Scan for the cell matching the given text and deliver its (x, y) coordinate at center. 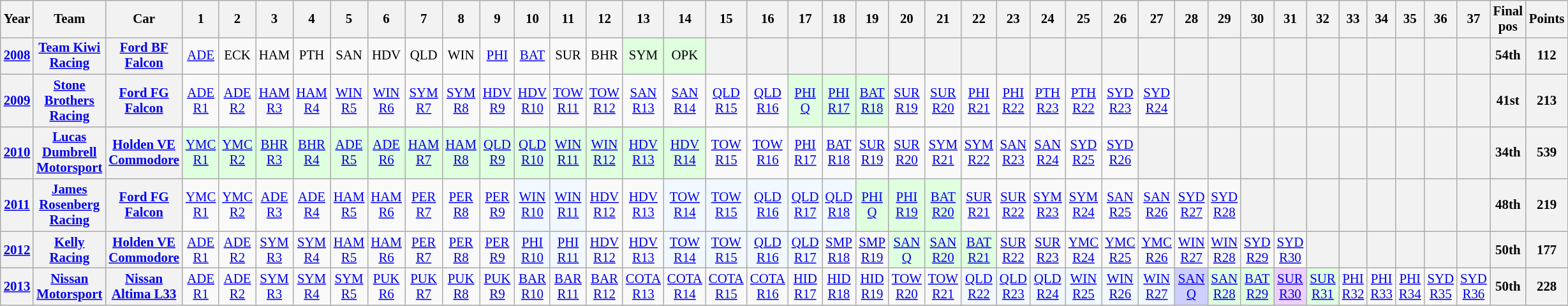
SYD R23 (1120, 100)
TOW R11 (568, 100)
37 (1474, 19)
HID R18 (839, 287)
PUK R9 (498, 287)
SYD R29 (1257, 250)
177 (1546, 250)
SYD R30 (1291, 250)
COTA R14 (685, 287)
TOW R20 (907, 287)
2013 (17, 287)
ADE (200, 56)
30 (1257, 19)
15 (726, 19)
SAN R24 (1047, 153)
HAM R8 (461, 153)
16 (768, 19)
24 (1047, 19)
PTH R23 (1047, 100)
HDV R9 (498, 100)
SYD R28 (1224, 205)
Points (1546, 19)
WIN R28 (1224, 250)
1 (200, 19)
213 (1546, 100)
SUR R21 (979, 205)
6 (387, 19)
34 (1382, 19)
TOW R16 (768, 153)
2010 (17, 153)
18 (839, 19)
WIN (461, 56)
SAN R28 (1224, 287)
WIN R6 (387, 100)
34th (1508, 153)
HID R19 (872, 287)
2008 (17, 56)
BAT R21 (979, 250)
25 (1083, 19)
228 (1546, 287)
PUK R8 (461, 287)
HDV (387, 56)
TOW R12 (605, 100)
19 (872, 19)
SYD R26 (1120, 153)
HID R17 (805, 287)
32 (1322, 19)
ADE R5 (350, 153)
SMP R19 (872, 250)
Car (144, 19)
HDV R10 (532, 100)
31 (1291, 19)
10 (532, 19)
HAM R3 (274, 100)
26 (1120, 19)
48th (1508, 205)
SYM R24 (1083, 205)
36 (1441, 19)
17 (805, 19)
8 (461, 19)
BHR (605, 56)
SYM R22 (979, 153)
22 (979, 19)
Ford BF Falcon (144, 56)
PTH (311, 56)
SYM R7 (424, 100)
WIN R25 (1083, 287)
YMC R26 (1156, 250)
YMC R24 (1083, 250)
BAR R12 (605, 287)
11 (568, 19)
Kelly Racing (69, 250)
PTH R22 (1083, 100)
539 (1546, 153)
21 (943, 19)
35 (1410, 19)
SYM R21 (943, 153)
PHI R11 (568, 250)
QLD R23 (1013, 287)
23 (1013, 19)
41st (1508, 100)
COTA R15 (726, 287)
ADE R4 (311, 205)
WIN R26 (1120, 287)
HAM R7 (424, 153)
PHI R21 (979, 100)
WIN R10 (532, 205)
PHI R10 (532, 250)
28 (1192, 19)
Year (17, 19)
ADE R3 (274, 205)
COTA R13 (643, 287)
PUK R6 (387, 287)
Team Kiwi Racing (69, 56)
SAN R23 (1013, 153)
2 (237, 19)
SUR R31 (1322, 287)
BAT (532, 56)
219 (1546, 205)
HAM (274, 56)
2012 (17, 250)
SYM R5 (350, 287)
9 (498, 19)
OPK (685, 56)
BAT R20 (943, 205)
3 (274, 19)
SYD R25 (1083, 153)
BHR R3 (274, 153)
QLD R22 (979, 287)
SYD R35 (1441, 287)
SYD R24 (1156, 100)
PHI (498, 56)
QLD R15 (726, 100)
14 (685, 19)
QLD R18 (839, 205)
SYD R36 (1474, 287)
2009 (17, 100)
12 (605, 19)
112 (1546, 56)
Nissan Altima L33 (144, 287)
HAM R4 (311, 100)
5 (350, 19)
WIN R12 (605, 153)
YMC R25 (1120, 250)
13 (643, 19)
SAN R20 (943, 250)
PHI R32 (1354, 287)
SUR (568, 56)
PHI R34 (1410, 287)
BHR R4 (311, 153)
PHI R22 (1013, 100)
COTA R16 (768, 287)
QLD R10 (532, 153)
PHI R19 (907, 205)
HDV R14 (685, 153)
33 (1354, 19)
James Rosenberg Racing (69, 205)
54th (1508, 56)
SUR R23 (1047, 250)
Lucas Dumbrell Motorsport (69, 153)
SYM R8 (461, 100)
SAN R26 (1156, 205)
SAN (350, 56)
Stone Brothers Racing (69, 100)
Nissan Motorsport (69, 287)
20 (907, 19)
ECK (237, 56)
SUR R30 (1291, 287)
SYD R27 (1192, 205)
SAN R13 (643, 100)
PUK R7 (424, 287)
QLD (424, 56)
7 (424, 19)
BAT R29 (1257, 287)
WIN R5 (350, 100)
ADE R6 (387, 153)
2011 (17, 205)
SYM R23 (1047, 205)
4 (311, 19)
Team (69, 19)
QLD R24 (1047, 287)
27 (1156, 19)
SYM (643, 56)
TOW R21 (943, 287)
SAN R25 (1120, 205)
BAR R10 (532, 287)
QLD R9 (498, 153)
SMP R18 (839, 250)
BAR R11 (568, 287)
PHI R33 (1382, 287)
Final pos (1508, 19)
29 (1224, 19)
SAN R14 (685, 100)
